Search for the cell housing the specified text and yield its (x, y) center coordinate. 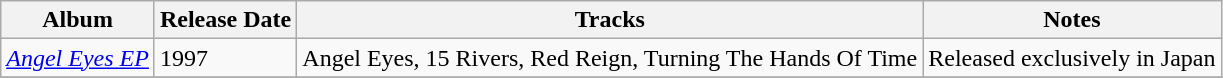
Angel Eyes EP (78, 58)
Angel Eyes, 15 Rivers, Red Reign, Turning The Hands Of Time (610, 58)
Released exclusively in Japan (1072, 58)
Tracks (610, 20)
Release Date (225, 20)
1997 (225, 58)
Notes (1072, 20)
Album (78, 20)
